Return the [X, Y] coordinate for the center point of the cell that contains the specified text.  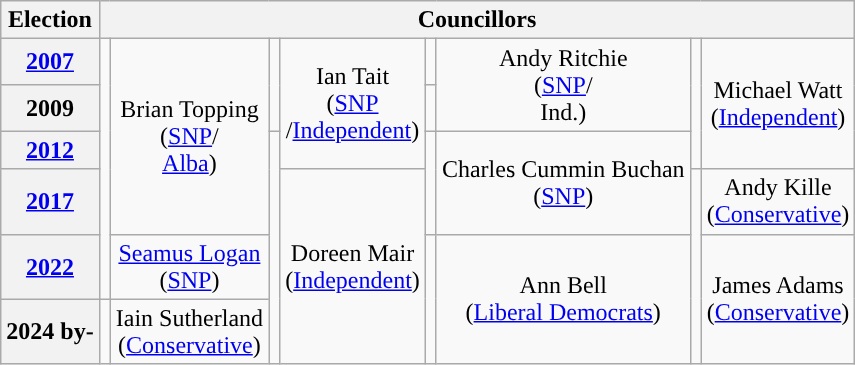
2012 [50, 150]
Andy Ritchie(SNP/Ind.) [563, 85]
Andy Kille(Conservative) [778, 202]
Seamus Logan(SNP) [189, 266]
2024 by- [50, 332]
Ann Bell(Liberal Democrats) [563, 299]
Michael Watt(Independent) [778, 104]
Councillors [477, 20]
Ian Tait(SNP/Independent) [353, 104]
Doreen Mair(Independent) [353, 266]
2022 [50, 266]
James Adams(Conservative) [778, 299]
Brian Topping(SNP/Alba) [189, 136]
2007 [50, 62]
Charles Cummin Buchan(SNP) [563, 182]
Election [50, 20]
2009 [50, 108]
2017 [50, 202]
Iain Sutherland(Conservative) [189, 332]
